For the text-containing cell, return its midpoint in (X, Y) coordinate format. 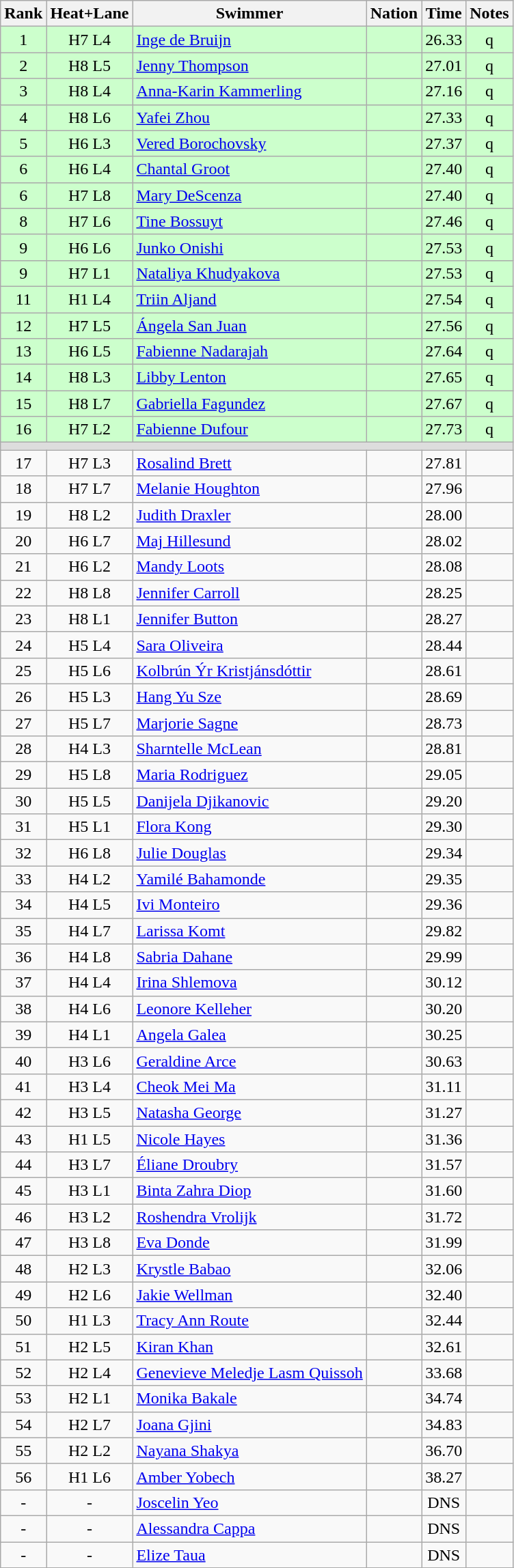
36 (23, 957)
Rosalind Brett (249, 463)
Joscelin Yeo (249, 1502)
H5 L8 (90, 775)
27.65 (444, 378)
H2 L5 (90, 1347)
34 (23, 905)
33 (23, 879)
50 (23, 1321)
Geraldine Arce (249, 1061)
H8 L8 (90, 593)
31.27 (444, 1112)
Marjorie Sagne (249, 723)
27 (23, 723)
8 (23, 221)
H4 L2 (90, 879)
Krystle Babao (249, 1269)
49 (23, 1295)
Nayana Shakya (249, 1451)
27.67 (444, 404)
41 (23, 1087)
Anna-Karin Kammerling (249, 92)
53 (23, 1399)
28.27 (444, 619)
Nataliya Khudyakova (249, 273)
Ángela San Juan (249, 326)
45 (23, 1191)
17 (23, 463)
40 (23, 1061)
Sara Oliveira (249, 645)
H1 L3 (90, 1321)
47 (23, 1243)
H8 L7 (90, 404)
39 (23, 1035)
H6 L5 (90, 352)
15 (23, 404)
H4 L1 (90, 1035)
22 (23, 593)
Tracy Ann Route (249, 1321)
Binta Zahra Diop (249, 1191)
29.30 (444, 827)
Chantal Groot (249, 169)
20 (23, 541)
H6 L7 (90, 541)
H4 L5 (90, 905)
Eva Donde (249, 1243)
25 (23, 671)
H6 L8 (90, 853)
Larissa Komt (249, 931)
4 (23, 117)
H4 L6 (90, 1009)
36.70 (444, 1451)
13 (23, 352)
29.36 (444, 905)
Monika Bakale (249, 1399)
H2 L7 (90, 1425)
H3 L7 (90, 1165)
32.44 (444, 1321)
21 (23, 567)
Jennifer Carroll (249, 593)
34.74 (444, 1399)
H5 L6 (90, 671)
27.37 (444, 143)
35 (23, 931)
Cheok Mei Ma (249, 1087)
H7 L1 (90, 273)
12 (23, 326)
30.12 (444, 983)
H7 L5 (90, 326)
Maj Hillesund (249, 541)
55 (23, 1451)
Heat+Lane (90, 14)
34.83 (444, 1425)
29.05 (444, 775)
H3 L1 (90, 1191)
27.73 (444, 430)
14 (23, 378)
H3 L8 (90, 1243)
16 (23, 430)
31 (23, 827)
27.33 (444, 117)
Triin Aljand (249, 299)
H2 L4 (90, 1373)
H7 L8 (90, 195)
46 (23, 1217)
27.56 (444, 326)
2 (23, 66)
30 (23, 801)
11 (23, 299)
27.46 (444, 221)
28.02 (444, 541)
27.64 (444, 352)
Fabienne Dufour (249, 430)
H6 L6 (90, 247)
28.61 (444, 671)
33.68 (444, 1373)
18 (23, 489)
Éliane Droubry (249, 1165)
28 (23, 749)
32.40 (444, 1295)
24 (23, 645)
H4 L8 (90, 957)
27.01 (444, 66)
Time (444, 14)
H8 L2 (90, 515)
H7 L7 (90, 489)
28.73 (444, 723)
28.69 (444, 697)
Yafei Zhou (249, 117)
H7 L2 (90, 430)
H5 L7 (90, 723)
29.82 (444, 931)
Irina Shlemova (249, 983)
Jakie Wellman (249, 1295)
H8 L1 (90, 619)
H4 L4 (90, 983)
48 (23, 1269)
H5 L1 (90, 827)
H8 L3 (90, 378)
29.99 (444, 957)
31.57 (444, 1165)
Swimmer (249, 14)
Tine Bossuyt (249, 221)
H8 L4 (90, 92)
H7 L6 (90, 221)
Ivi Monteiro (249, 905)
Hang Yu Sze (249, 697)
Leonore Kelleher (249, 1009)
29.34 (444, 853)
27.81 (444, 463)
H3 L2 (90, 1217)
H2 L6 (90, 1295)
Joana Gjini (249, 1425)
Elize Taua (249, 1555)
1 (23, 40)
Judith Draxler (249, 515)
Kiran Khan (249, 1347)
H7 L4 (90, 40)
27.54 (444, 299)
H2 L1 (90, 1399)
H3 L6 (90, 1061)
54 (23, 1425)
31.11 (444, 1087)
Gabriella Fagundez (249, 404)
Mary DeScenza (249, 195)
5 (23, 143)
29.20 (444, 801)
27.96 (444, 489)
43 (23, 1138)
51 (23, 1347)
Junko Onishi (249, 247)
Jenny Thompson (249, 66)
31.72 (444, 1217)
28.00 (444, 515)
Roshendra Vrolijk (249, 1217)
H6 L4 (90, 169)
Amber Yobech (249, 1476)
Alessandra Cappa (249, 1528)
29.35 (444, 879)
31.36 (444, 1138)
Julie Douglas (249, 853)
H5 L3 (90, 697)
H6 L2 (90, 567)
H3 L5 (90, 1112)
30.63 (444, 1061)
27.16 (444, 92)
Jennifer Button (249, 619)
H8 L5 (90, 66)
Fabienne Nadarajah (249, 352)
H1 L4 (90, 299)
30.25 (444, 1035)
Kolbrún Ýr Kristjánsdóttir (249, 671)
52 (23, 1373)
32.61 (444, 1347)
Mandy Loots (249, 567)
Genevieve Meledje Lasm Quissoh (249, 1373)
Rank (23, 14)
H7 L3 (90, 463)
H2 L2 (90, 1451)
23 (23, 619)
H2 L3 (90, 1269)
Maria Rodriguez (249, 775)
Libby Lenton (249, 378)
Yamilé Bahamonde (249, 879)
30.20 (444, 1009)
3 (23, 92)
32 (23, 853)
H1 L6 (90, 1476)
26 (23, 697)
32.06 (444, 1269)
44 (23, 1165)
Flora Kong (249, 827)
28.08 (444, 567)
Vered Borochovsky (249, 143)
Natasha George (249, 1112)
19 (23, 515)
28.25 (444, 593)
H3 L4 (90, 1087)
28.81 (444, 749)
H8 L6 (90, 117)
Nicole Hayes (249, 1138)
Angela Galea (249, 1035)
31.60 (444, 1191)
H4 L3 (90, 749)
31.99 (444, 1243)
26.33 (444, 40)
28.44 (444, 645)
Sharntelle McLean (249, 749)
H4 L7 (90, 931)
H5 L4 (90, 645)
Nation (394, 14)
42 (23, 1112)
H6 L3 (90, 143)
37 (23, 983)
Danijela Djikanovic (249, 801)
H1 L5 (90, 1138)
Notes (489, 14)
H5 L5 (90, 801)
Sabria Dahane (249, 957)
29 (23, 775)
38.27 (444, 1476)
Inge de Bruijn (249, 40)
56 (23, 1476)
Melanie Houghton (249, 489)
38 (23, 1009)
